Pinpoint the cell where the given text exists, returning its [X, Y] midpoint coordinate. 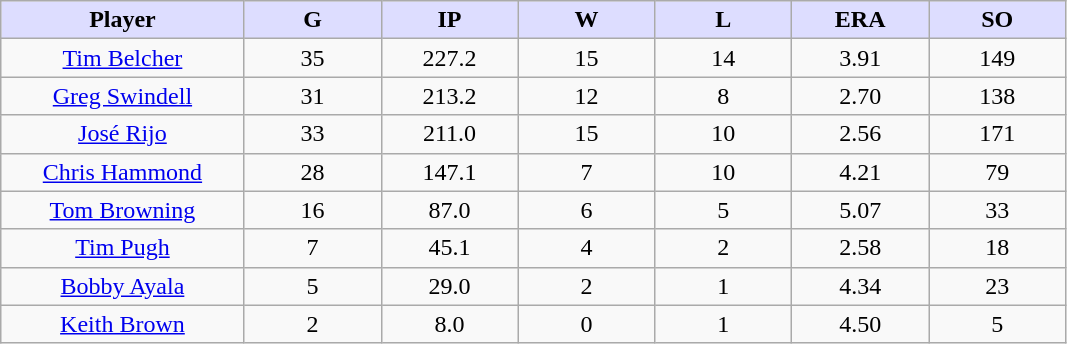
IP [450, 20]
8.0 [450, 324]
138 [998, 96]
SO [998, 20]
W [586, 20]
Keith Brown [122, 324]
14 [724, 58]
31 [312, 96]
16 [312, 210]
213.2 [450, 96]
0 [586, 324]
Tim Pugh [122, 248]
23 [998, 286]
8 [724, 96]
L [724, 20]
4.50 [860, 324]
87.0 [450, 210]
G [312, 20]
ERA [860, 20]
5.07 [860, 210]
6 [586, 210]
35 [312, 58]
12 [586, 96]
Tim Belcher [122, 58]
45.1 [450, 248]
Tom Browning [122, 210]
2.56 [860, 134]
Bobby Ayala [122, 286]
4 [586, 248]
171 [998, 134]
227.2 [450, 58]
4.21 [860, 172]
18 [998, 248]
147.1 [450, 172]
José Rijo [122, 134]
Greg Swindell [122, 96]
Chris Hammond [122, 172]
79 [998, 172]
3.91 [860, 58]
4.34 [860, 286]
29.0 [450, 286]
149 [998, 58]
211.0 [450, 134]
Player [122, 20]
2.70 [860, 96]
28 [312, 172]
2.58 [860, 248]
